From the cell containing the given text, extract its center point as (X, Y) coordinate. 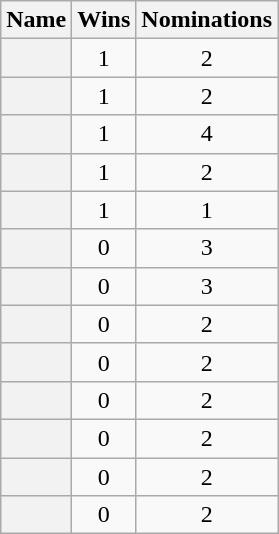
4 (207, 134)
Wins (104, 20)
Nominations (207, 20)
Name (36, 20)
